Return the (x, y) coordinate for the center point of the cell that contains the specified text.  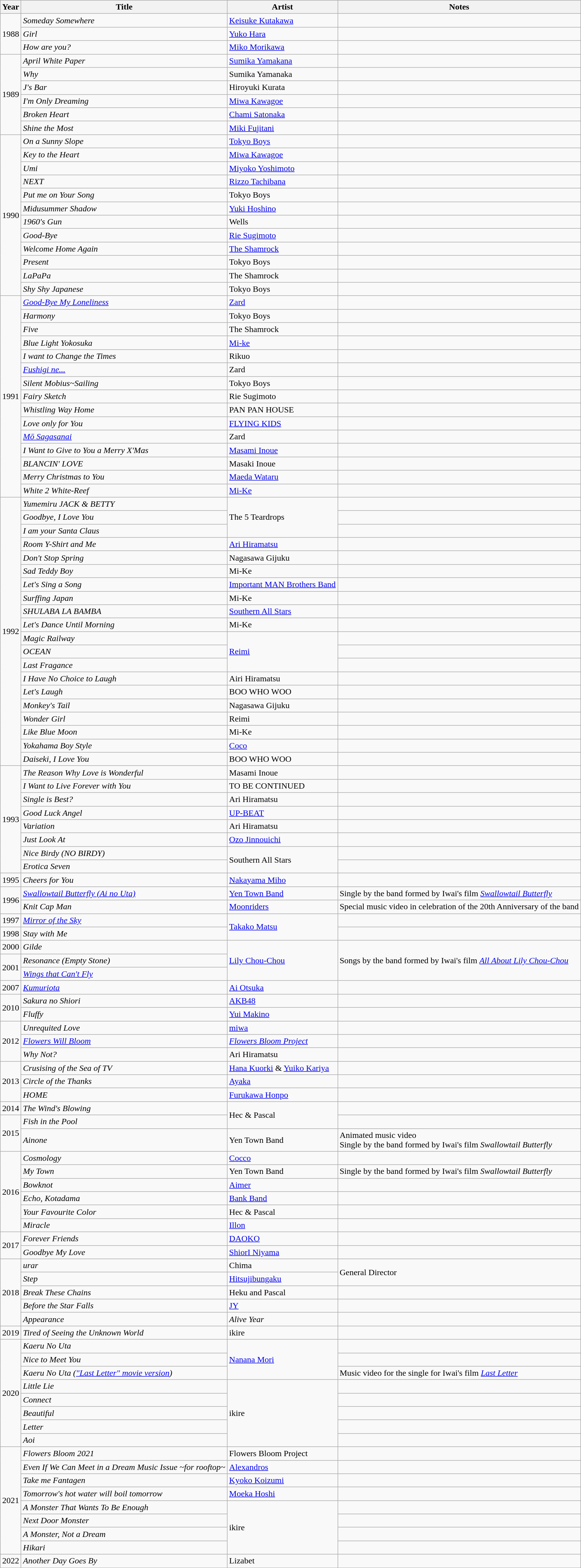
A Monster That Wants To Be Enough (124, 1507)
HOME (124, 1095)
I Want to Give to You a Merry X'Mas (124, 450)
Nice Birdy (NO BIRDY) (124, 853)
1991 (11, 397)
Knit Cap Man (124, 907)
1996 (11, 900)
2012 (11, 1041)
Lizabet (282, 1561)
Title (124, 7)
Yui Makino (282, 1014)
Next Door Monster (124, 1521)
Animated music videoSingle by the band formed by Iwai's film Swallowtail Butterfly (459, 1140)
Appearance (124, 1319)
Miracle (124, 1225)
Miki Fujitani (282, 128)
Let's Dance Until Morning (124, 625)
BLANCIN' LOVE (124, 464)
Maeda Wataru (282, 477)
OCEAN (124, 652)
How are you? (124, 47)
Monkey's Tail (124, 705)
Mi-ke (282, 343)
Welcome Home Again (124, 249)
Beautiful (124, 1413)
Hitsujibungaku (282, 1279)
Chami Satonaka (282, 114)
Before the Star Falls (124, 1306)
Key to the Heart (124, 155)
Lily Chou-Chou (282, 960)
Hiroyuki Kurata (282, 88)
Erotica Seven (124, 867)
Goodbye My Love (124, 1252)
Cocco (282, 1158)
Sumika Yamakana (282, 61)
Another Day Goes By (124, 1561)
2017 (11, 1245)
Nakayama Miho (282, 880)
Connect (124, 1400)
Blue Light Yokosuka (124, 343)
Year (11, 7)
Rikuo (282, 356)
I Have No Choice to Laugh (124, 679)
My Town (124, 1171)
TO BE CONTINUED (282, 786)
Crusising of the Sea of TV (124, 1068)
2000 (11, 947)
Forever Friends (124, 1238)
Kyoko Koizumi (282, 1480)
1990 (11, 215)
Magic Railway (124, 638)
Takako Matsu (282, 927)
I want to Change the Times (124, 356)
Even If We Can Meet in a Dream Music Issue ~for rooftop~ (124, 1467)
Miyoko Yoshimoto (282, 168)
Like Blue Moon (124, 732)
Alive Year (282, 1319)
NEXT (124, 182)
Daiseki, I Love You (124, 759)
Kumuriota (124, 987)
PAN PAN HOUSE (282, 410)
Miko Morikawa (282, 47)
On a Sunny Slope (124, 141)
Wonder Girl (124, 719)
1989 (11, 94)
Hana Kuorki & Yuiko Kariya (282, 1068)
Letter (124, 1427)
Ozo Jinnouichi (282, 840)
Put me on Your Song (124, 195)
Heku and Pascal (282, 1292)
Midusummer Shadow (124, 209)
2015 (11, 1133)
I Want to Live Forever with You (124, 786)
2022 (11, 1561)
Cosmology (124, 1158)
FLYING KIDS (282, 423)
Yokahama Boy Style (124, 746)
2014 (11, 1108)
Moonriders (282, 907)
April White Paper (124, 61)
Mirror of the Sky (124, 920)
Surffing Japan (124, 598)
J's Bar (124, 88)
Bowknot (124, 1185)
Alexandros (282, 1467)
Sakura no Shiori (124, 1001)
Tired of Seeing the Unknown World (124, 1333)
Shine the Most (124, 128)
Gilde (124, 947)
Special music video in celebration of the 20th Anniversary of the band (459, 907)
Bank Band (282, 1198)
Someday Somewhere (124, 20)
Flowers Bloom 2021 (124, 1453)
Why (124, 74)
Hikari (124, 1548)
Fushigi ne... (124, 369)
Kaeru No Uta ("Last Letter" movie version) (124, 1373)
Nanana Mori (282, 1359)
2019 (11, 1333)
Unrequited Love (124, 1028)
Circle of the Thanks (124, 1081)
Fish in the Pool (124, 1122)
DAOKO (282, 1238)
Important MAN Brothers Band (282, 584)
Swallowtail Butterfly (Ai no Uta) (124, 893)
Rizzo Tachibana (282, 182)
2010 (11, 1007)
Yuki Hoshino (282, 209)
miwa (282, 1028)
Aimer (282, 1185)
1995 (11, 880)
Girl (124, 34)
Silent Mobius~Sailing (124, 383)
The Wind's Blowing (124, 1108)
Good Luck Angel (124, 813)
Don't Stop Spring (124, 557)
Your Favourite Color (124, 1212)
Little Lie (124, 1386)
Fluffy (124, 1014)
Keisuke Kutakawa (282, 20)
Chima (282, 1266)
Wings that Can't Fly (124, 974)
1998 (11, 934)
Tomorrow's hot water will boil tomorrow (124, 1494)
Variation (124, 826)
Room Y-Shirt and Me (124, 544)
Whistling Way Home (124, 410)
Goodbye, I Love You (124, 517)
2007 (11, 987)
Break These Chains (124, 1292)
1997 (11, 920)
Why Not? (124, 1055)
AKB48 (282, 1001)
SHULABA LA BAMBA (124, 611)
Shy Shy Japanese (124, 289)
Broken Heart (124, 114)
Take me Fantagen (124, 1480)
Ayaka (282, 1081)
I'm Only Dreaming (124, 101)
Step (124, 1279)
2001 (11, 967)
LaPaPa (124, 276)
Illon (282, 1225)
Furukawa Honpo (282, 1095)
Yumemiru JACK & BETTY (124, 504)
I am your Santa Claus (124, 531)
Echo, Kotadama (124, 1198)
Flowers Will Bloom (124, 1041)
2013 (11, 1081)
Merry Christmas to You (124, 477)
Artist (282, 7)
Nice to Meet You (124, 1359)
1992 (11, 632)
General Director (459, 1272)
2021 (11, 1500)
Sad Teddy Boy (124, 571)
The 5 Teardrops (282, 517)
Ai Otsuka (282, 987)
Mō Sagasanai (124, 437)
Kaeru No Uta (124, 1346)
Aoi (124, 1440)
1993 (11, 819)
White 2 White-Reef (124, 490)
urar (124, 1266)
Single is Best? (124, 799)
Cheers for You (124, 880)
Ainone (124, 1140)
Last Fragance (124, 665)
Songs by the band formed by Iwai's film All About Lily Chou-Chou (459, 960)
Resonance (Empty Stone) (124, 960)
Coco (282, 746)
Moeka Hoshi (282, 1494)
Just Look At (124, 840)
Umi (124, 168)
UP-BEAT (282, 813)
The Reason Why Love is Wonderful (124, 772)
Fairy Sketch (124, 397)
Music video for the single for Iwai's film Last Letter (459, 1373)
Love only for You (124, 423)
Harmony (124, 316)
Good-Bye My Loneliness (124, 302)
A Monster, Not a Dream (124, 1534)
Stay with Me (124, 934)
Sumika Yamanaka (282, 74)
ShiorI Niyama (282, 1252)
Wells (282, 222)
Let's Sing a Song (124, 584)
JY (282, 1306)
Let's Laugh (124, 692)
Yuko Hara (282, 34)
Present (124, 262)
Notes (459, 7)
Masaki Inoue (282, 464)
2016 (11, 1192)
2018 (11, 1292)
Five (124, 329)
2020 (11, 1393)
Good-Bye (124, 235)
1988 (11, 34)
1960's Gun (124, 222)
Airi Hiramatsu (282, 679)
